Locate the cell with the specified text and output its [X, Y] center coordinate. 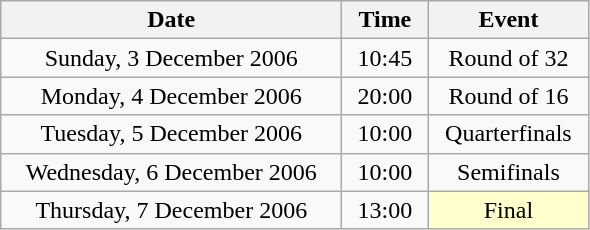
Event [508, 20]
Round of 16 [508, 96]
Wednesday, 6 December 2006 [172, 172]
Date [172, 20]
20:00 [385, 96]
Round of 32 [508, 58]
Tuesday, 5 December 2006 [172, 134]
Quarterfinals [508, 134]
13:00 [385, 210]
10:45 [385, 58]
Final [508, 210]
Monday, 4 December 2006 [172, 96]
Time [385, 20]
Thursday, 7 December 2006 [172, 210]
Sunday, 3 December 2006 [172, 58]
Semifinals [508, 172]
